Determine the (x, y) coordinate at the center of the cell enclosing the given text.  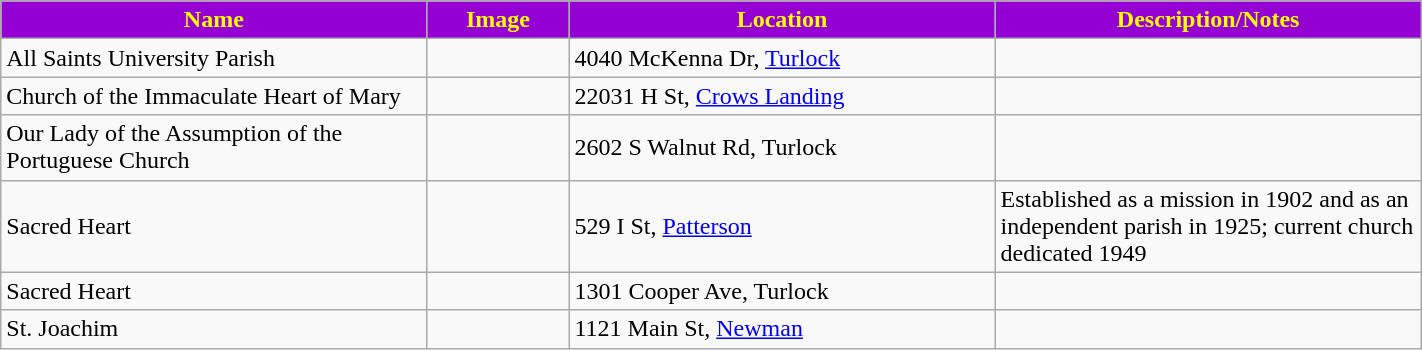
1301 Cooper Ave, Turlock (782, 291)
1121 Main St, Newman (782, 329)
All Saints University Parish (214, 58)
St. Joachim (214, 329)
Location (782, 20)
Our Lady of the Assumption of the Portuguese Church (214, 148)
Name (214, 20)
Established as a mission in 1902 and as an independent parish in 1925; current church dedicated 1949 (1208, 226)
2602 S Walnut Rd, Turlock (782, 148)
Church of the Immaculate Heart of Mary (214, 96)
4040 McKenna Dr, Turlock (782, 58)
529 I St, Patterson (782, 226)
Image (498, 20)
Description/Notes (1208, 20)
22031 H St, Crows Landing (782, 96)
